Locate the cell with the specified text and output its [x, y] center coordinate. 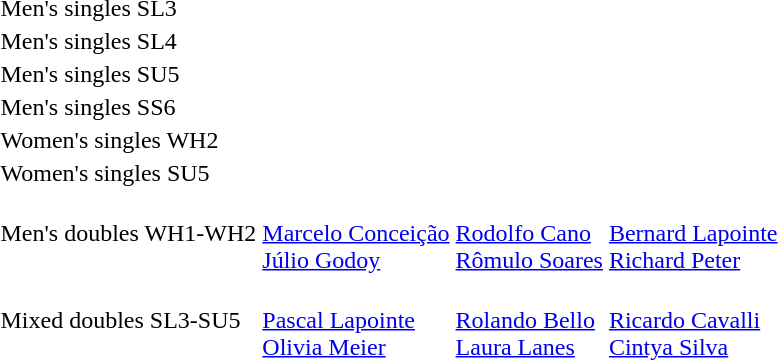
Rodolfo Cano Rômulo Soares [529, 233]
Marcelo ConceiçãoJúlio Godoy [356, 233]
